Search for the cell housing the specified text and yield its [X, Y] center coordinate. 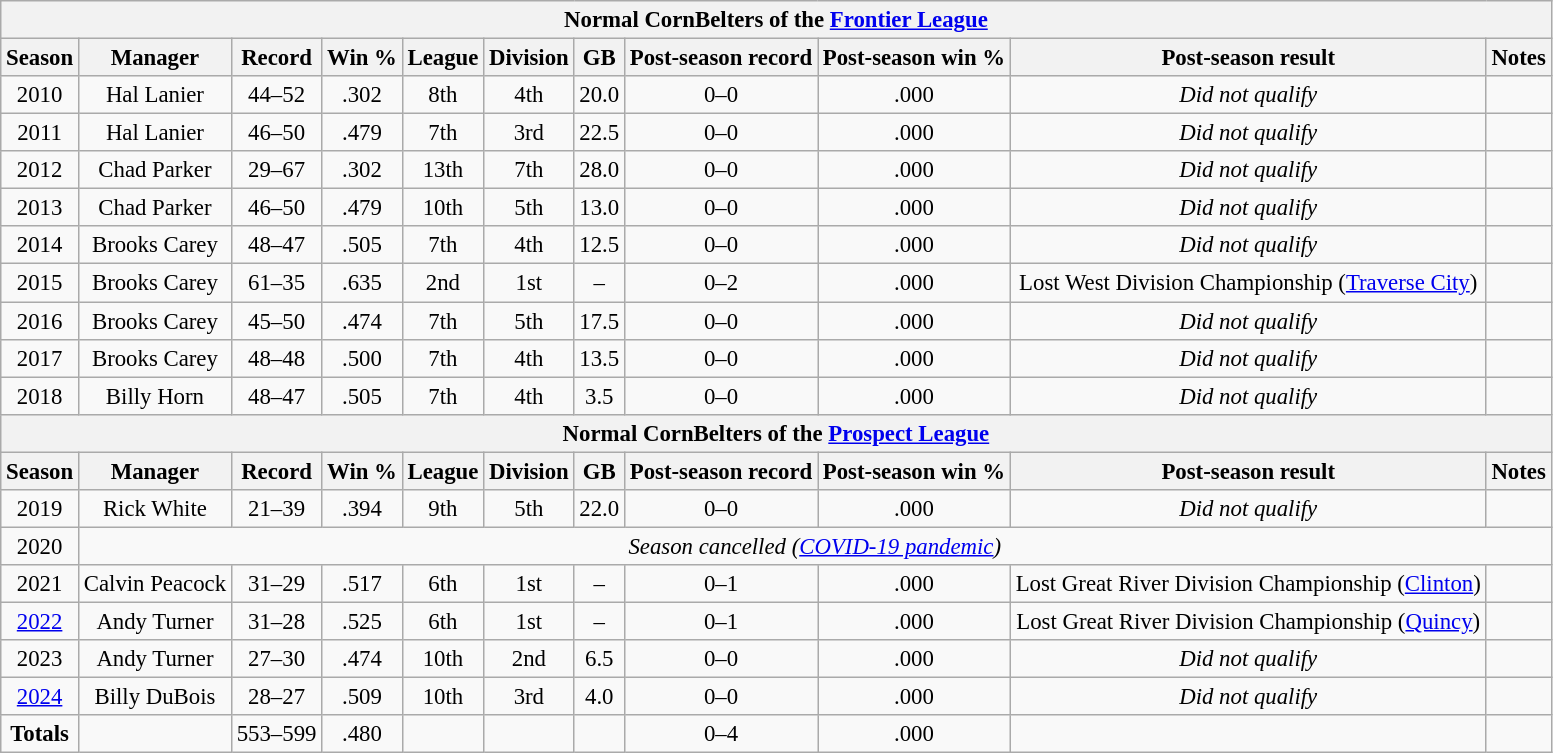
Totals [40, 734]
Lost Great River Division Championship (Quincy) [1248, 621]
0–4 [720, 734]
28–27 [276, 697]
.635 [362, 283]
2012 [40, 170]
Normal CornBelters of the Prospect League [776, 433]
.509 [362, 697]
.525 [362, 621]
3.5 [599, 396]
4.0 [599, 697]
17.5 [599, 321]
20.0 [599, 95]
553–599 [276, 734]
0–2 [720, 283]
61–35 [276, 283]
27–30 [276, 659]
2024 [40, 697]
44–52 [276, 95]
Lost West Division Championship (Traverse City) [1248, 283]
13.0 [599, 208]
2011 [40, 133]
Calvin Peacock [154, 584]
2022 [40, 621]
31–28 [276, 621]
Normal CornBelters of the Frontier League [776, 20]
.394 [362, 509]
Lost Great River Division Championship (Clinton) [1248, 584]
2020 [40, 546]
.480 [362, 734]
Season cancelled (COVID-19 pandemic) [814, 546]
Rick White [154, 509]
9th [442, 509]
12.5 [599, 245]
.517 [362, 584]
Billy Horn [154, 396]
28.0 [599, 170]
2017 [40, 358]
2021 [40, 584]
Billy DuBois [154, 697]
29–67 [276, 170]
2015 [40, 283]
8th [442, 95]
2013 [40, 208]
2016 [40, 321]
45–50 [276, 321]
2018 [40, 396]
2014 [40, 245]
13.5 [599, 358]
6.5 [599, 659]
21–39 [276, 509]
22.5 [599, 133]
48–48 [276, 358]
22.0 [599, 509]
2019 [40, 509]
31–29 [276, 584]
2023 [40, 659]
13th [442, 170]
2010 [40, 95]
.500 [362, 358]
